Detect which cell encompasses the target text, then output its (x, y) center coordinate. 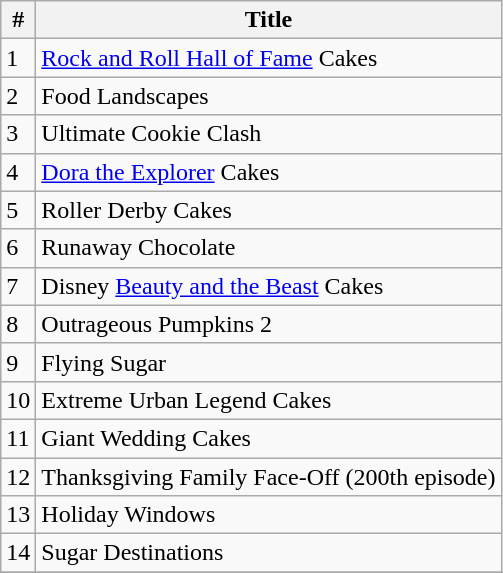
9 (18, 362)
# (18, 20)
Sugar Destinations (268, 553)
Roller Derby Cakes (268, 210)
10 (18, 400)
5 (18, 210)
Disney Beauty and the Beast Cakes (268, 286)
4 (18, 172)
Extreme Urban Legend Cakes (268, 400)
Dora the Explorer Cakes (268, 172)
Food Landscapes (268, 96)
11 (18, 438)
Flying Sugar (268, 362)
3 (18, 134)
8 (18, 324)
13 (18, 515)
Title (268, 20)
14 (18, 553)
Thanksgiving Family Face-Off (200th episode) (268, 477)
Outrageous Pumpkins 2 (268, 324)
Rock and Roll Hall of Fame Cakes (268, 58)
1 (18, 58)
Giant Wedding Cakes (268, 438)
12 (18, 477)
7 (18, 286)
6 (18, 248)
2 (18, 96)
Holiday Windows (268, 515)
Runaway Chocolate (268, 248)
Ultimate Cookie Clash (268, 134)
